Determine the [x, y] coordinate at the center of the cell enclosing the given text.  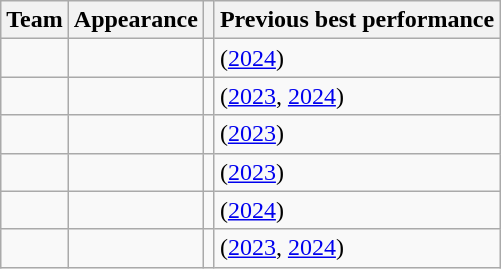
Team [35, 20]
Previous best performance [356, 20]
Appearance [136, 20]
